Find where the given text appears and provide that cell's center as (x, y) coordinate. 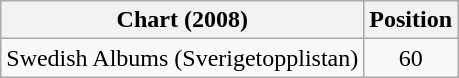
Position (411, 20)
Chart (2008) (182, 20)
Swedish Albums (Sverigetopplistan) (182, 58)
60 (411, 58)
